Pinpoint the cell where the given text exists, returning its (x, y) midpoint coordinate. 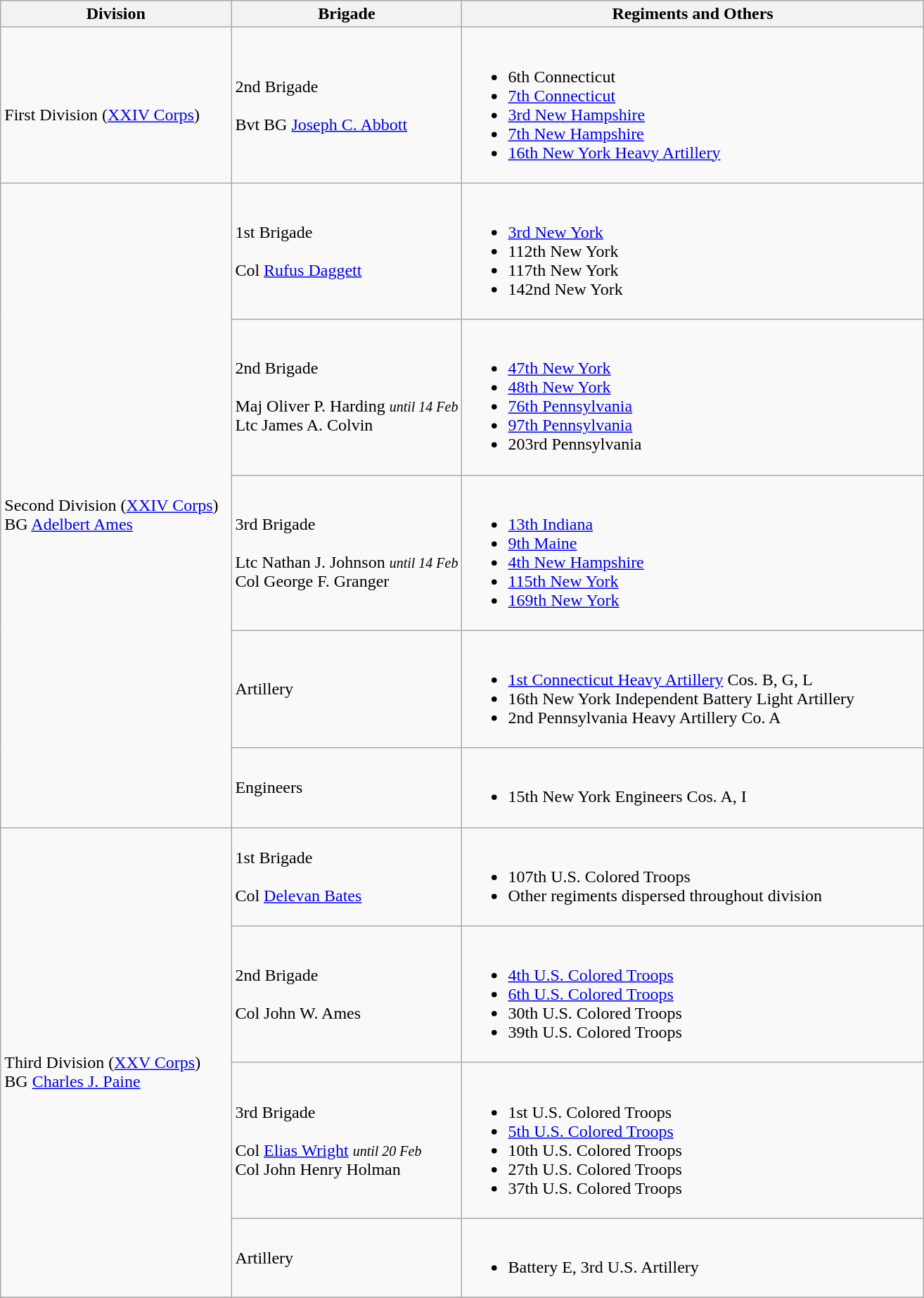
Third Division (XXV Corps) BG Charles J. Paine (116, 1062)
2nd Brigade Maj Oliver P. Harding until 14 Feb Ltc James A. Colvin (347, 397)
First Division (XXIV Corps) (116, 106)
1st Brigade Col Rufus Daggett (347, 251)
2nd Brigade Col John W. Ames (347, 994)
3rd Brigade Ltc Nathan J. Johnson until 14 Feb Col George F. Granger (347, 553)
3rd New York112th New York117th New York142nd New York (693, 251)
4th U.S. Colored Troops6th U.S. Colored Troops30th U.S. Colored Troops39th U.S. Colored Troops (693, 994)
107th U.S. Colored TroopsOther regiments dispersed throughout division (693, 877)
Brigade (347, 14)
1st Connecticut Heavy Artillery Cos. B, G, L16th New York Independent Battery Light Artillery2nd Pennsylvania Heavy Artillery Co. A (693, 689)
Battery E, 3rd U.S. Artillery (693, 1258)
47th New York48th New York76th Pennsylvania97th Pennsylvania203rd Pennsylvania (693, 397)
15th New York Engineers Cos. A, I (693, 788)
Regiments and Others (693, 14)
3rd Brigade Col Elias Wright until 20 Feb Col John Henry Holman (347, 1140)
1st U.S. Colored Troops5th U.S. Colored Troops10th U.S. Colored Troops27th U.S. Colored Troops37th U.S. Colored Troops (693, 1140)
Division (116, 14)
1st Brigade Col Delevan Bates (347, 877)
6th Connecticut7th Connecticut3rd New Hampshire7th New Hampshire16th New York Heavy Artillery (693, 106)
2nd Brigade Bvt BG Joseph C. Abbott (347, 106)
Second Division (XXIV Corps) BG Adelbert Ames (116, 505)
Engineers (347, 788)
13th Indiana9th Maine4th New Hampshire115th New York169th New York (693, 553)
